Scan for the cell matching the given text and deliver its (x, y) coordinate at center. 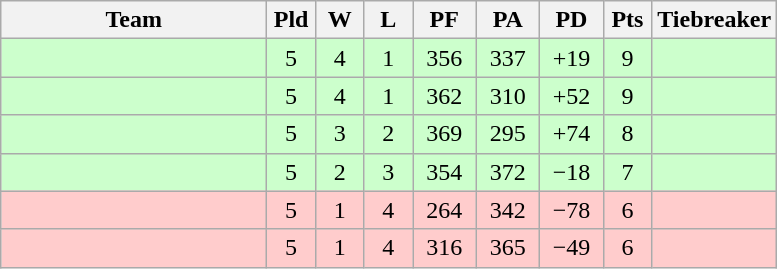
+74 (572, 134)
PA (508, 20)
L (388, 20)
369 (444, 134)
W (340, 20)
PD (572, 20)
Tiebreaker (714, 20)
−78 (572, 210)
Team (134, 20)
372 (508, 172)
7 (628, 172)
+52 (572, 96)
−49 (572, 248)
Pts (628, 20)
8 (628, 134)
+19 (572, 58)
354 (444, 172)
362 (444, 96)
356 (444, 58)
337 (508, 58)
295 (508, 134)
310 (508, 96)
342 (508, 210)
365 (508, 248)
PF (444, 20)
−18 (572, 172)
264 (444, 210)
Pld (292, 20)
316 (444, 248)
